Identify which cell holds the provided text, then report its [X, Y] central coordinate. 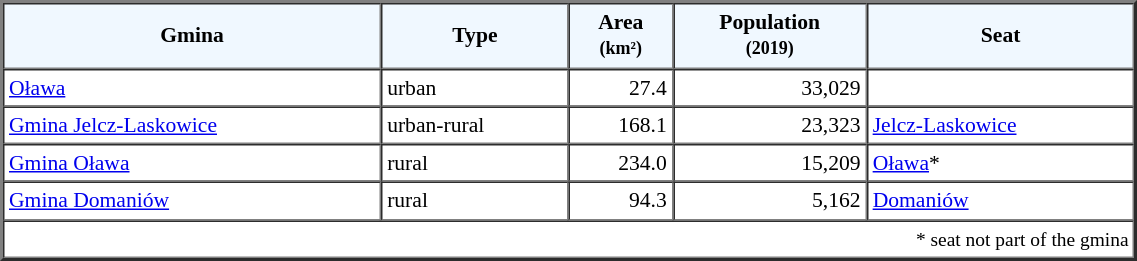
Oława* [1001, 163]
urban [475, 87]
27.4 [621, 87]
* seat not part of the gmina [569, 239]
Type [475, 36]
Area(km²) [621, 36]
5,162 [770, 201]
Gmina Oława [192, 163]
15,209 [770, 163]
Jelcz-Laskowice [1001, 125]
23,323 [770, 125]
33,029 [770, 87]
Seat [1001, 36]
94.3 [621, 201]
Population(2019) [770, 36]
urban-rural [475, 125]
168.1 [621, 125]
Gmina Jelcz-Laskowice [192, 125]
234.0 [621, 163]
Domaniów [1001, 201]
Gmina [192, 36]
Gmina Domaniów [192, 201]
Oława [192, 87]
